Identify which cell holds the provided text, then report its (X, Y) central coordinate. 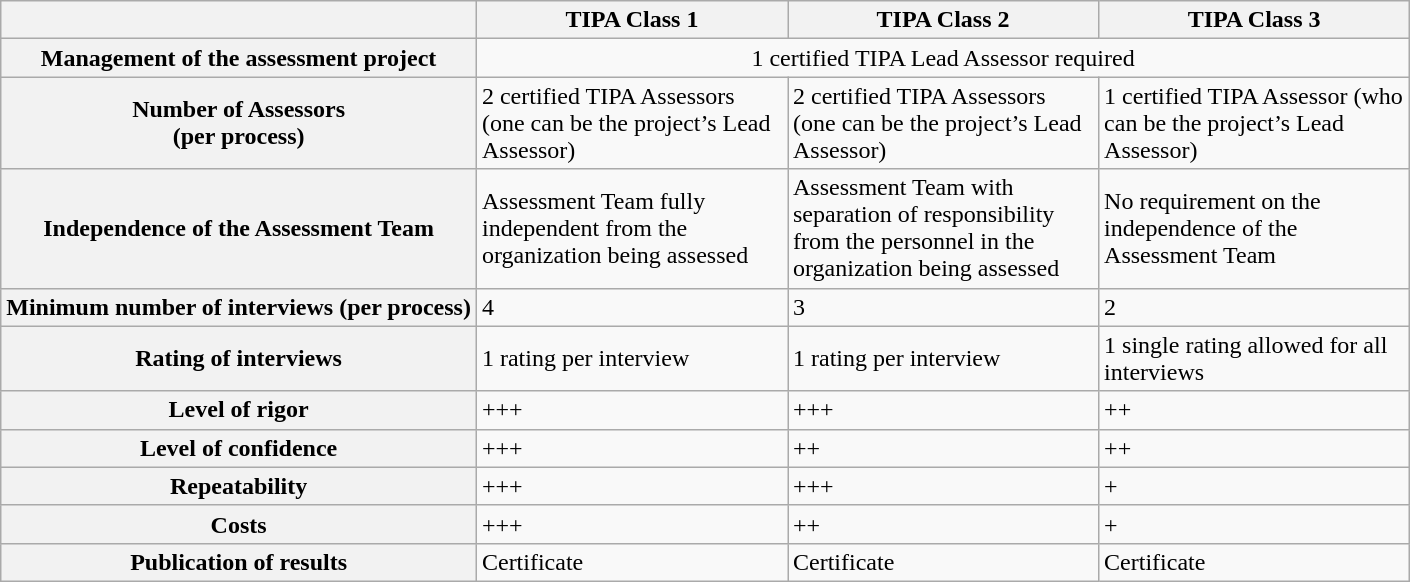
Level of confidence (239, 448)
No requirement on the independence of the Assessment Team (1254, 228)
Minimum number of interviews (per process) (239, 307)
Independence of the Assessment Team (239, 228)
Assessment Team with separation of responsibility from the personnel in the organization being assessed (944, 228)
Assessment Team fully independent from the organization being assessed (632, 228)
TIPA Class 2 (944, 20)
Costs (239, 524)
Number of Assessors(per process) (239, 123)
Management of the assessment project (239, 58)
3 (944, 307)
TIPA Class 3 (1254, 20)
1 certified TIPA Assessor (who can be the project’s Lead Assessor) (1254, 123)
Publication of results (239, 562)
Rating of interviews (239, 358)
1 certified TIPA Lead Assessor required (942, 58)
4 (632, 307)
2 (1254, 307)
TIPA Class 1 (632, 20)
Repeatability (239, 486)
Level of rigor (239, 410)
1 single rating allowed for all interviews (1254, 358)
